Determine the (x, y) coordinate at the center of the cell enclosing the given text.  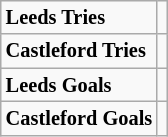
Leeds Tries (79, 17)
Castleford Goals (79, 118)
Leeds Goals (79, 85)
Castleford Tries (79, 51)
